Return (x, y) of the center of cell containing provided text 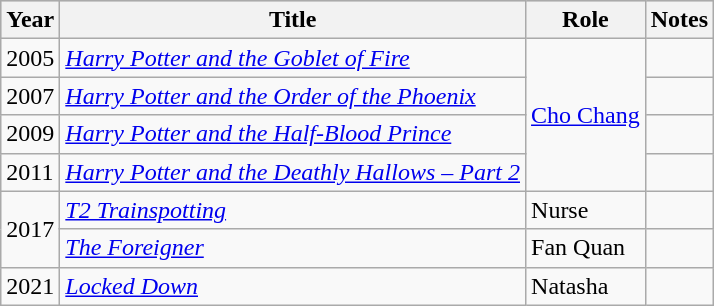
Harry Potter and the Half-Blood Prince (293, 134)
T2 Trainspotting (293, 210)
2011 (30, 172)
2021 (30, 286)
2009 (30, 134)
The Foreigner (293, 248)
2005 (30, 58)
Title (293, 20)
Locked Down (293, 286)
Natasha (586, 286)
Year (30, 20)
Cho Chang (586, 115)
2007 (30, 96)
Fan Quan (586, 248)
Nurse (586, 210)
Harry Potter and the Order of the Phoenix (293, 96)
Harry Potter and the Goblet of Fire (293, 58)
Notes (679, 20)
2017 (30, 229)
Harry Potter and the Deathly Hallows – Part 2 (293, 172)
Role (586, 20)
